Extract the [x, y] coordinate from the center of the cell holding the provided text.  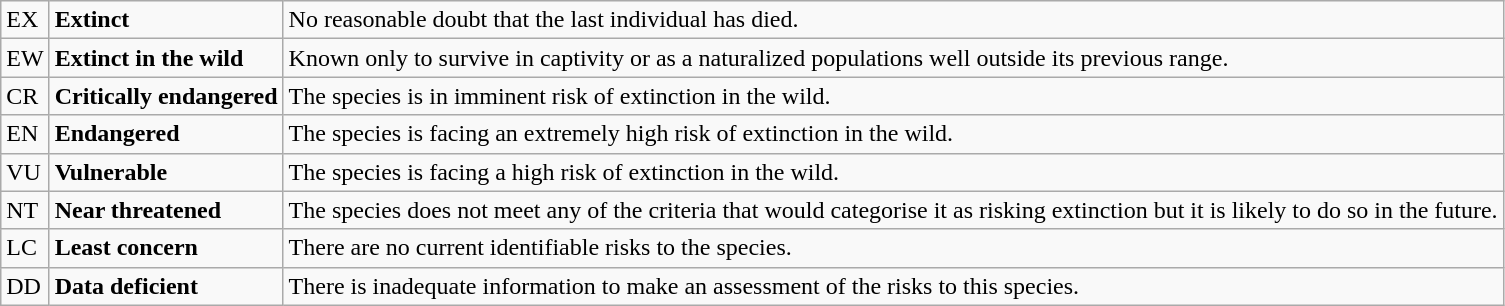
Data deficient [166, 286]
Extinct [166, 20]
EN [25, 134]
DD [25, 286]
The species is in imminent risk of extinction in the wild. [893, 96]
NT [25, 210]
Least concern [166, 248]
VU [25, 172]
CR [25, 96]
No reasonable doubt that the last individual has died. [893, 20]
Extinct in the wild [166, 58]
LC [25, 248]
There is inadequate information to make an assessment of the risks to this species. [893, 286]
The species is facing an extremely high risk of extinction in the wild. [893, 134]
Endangered [166, 134]
EX [25, 20]
Critically endangered [166, 96]
The species is facing a high risk of extinction in the wild. [893, 172]
EW [25, 58]
Known only to survive in captivity or as a naturalized populations well outside its previous range. [893, 58]
There are no current identifiable risks to the species. [893, 248]
The species does not meet any of the criteria that would categorise it as risking extinction but it is likely to do so in the future. [893, 210]
Vulnerable [166, 172]
Near threatened [166, 210]
